Output the [X, Y] coordinate of the center of the cell containing the given text.  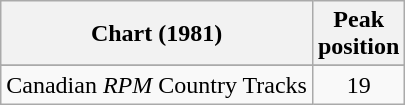
Peakposition [358, 34]
19 [358, 85]
Chart (1981) [157, 34]
Canadian RPM Country Tracks [157, 85]
